Output the (X, Y) coordinate of the center of the cell containing the given text.  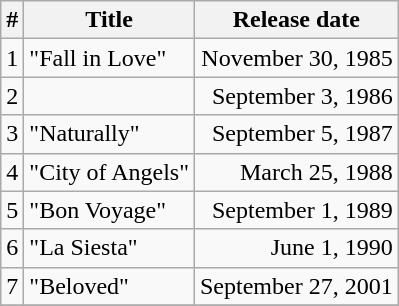
November 30, 1985 (296, 58)
"La Siesta" (110, 248)
Title (110, 20)
2 (12, 96)
September 3, 1986 (296, 96)
4 (12, 172)
June 1, 1990 (296, 248)
September 27, 2001 (296, 286)
"Beloved" (110, 286)
Release date (296, 20)
5 (12, 210)
7 (12, 286)
"City of Angels" (110, 172)
6 (12, 248)
1 (12, 58)
"Naturally" (110, 134)
"Bon Voyage" (110, 210)
September 1, 1989 (296, 210)
"Fall in Love" (110, 58)
3 (12, 134)
# (12, 20)
March 25, 1988 (296, 172)
September 5, 1987 (296, 134)
